Pinpoint the cell where the given text exists, returning its [x, y] midpoint coordinate. 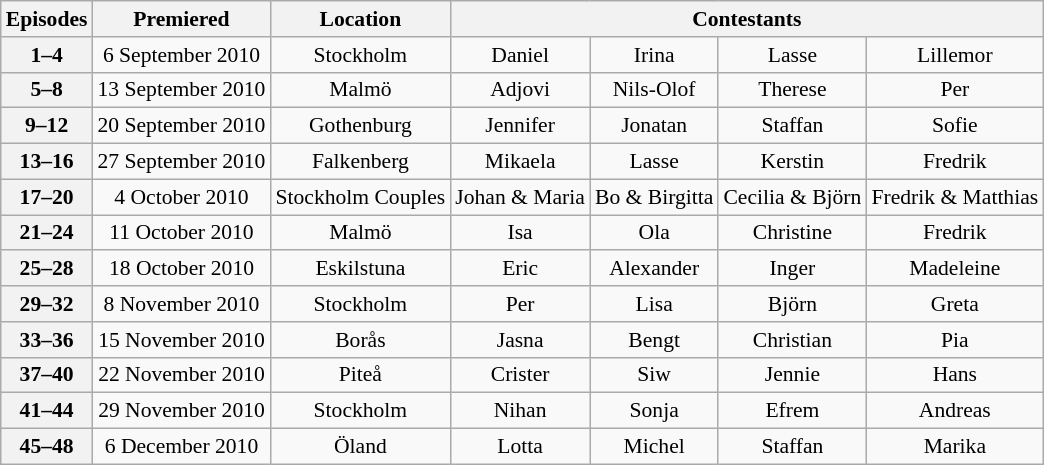
Gothenburg [360, 126]
29–32 [47, 304]
Kerstin [792, 162]
Therese [792, 90]
45–48 [47, 447]
Stockholm Couples [360, 197]
Madeleine [954, 269]
Greta [954, 304]
33–36 [47, 340]
Jennifer [520, 126]
Fredrik & Matthias [954, 197]
Christine [792, 233]
Lisa [654, 304]
Adjovi [520, 90]
Inger [792, 269]
6 December 2010 [181, 447]
Jennie [792, 375]
Jonatan [654, 126]
9–12 [47, 126]
18 October 2010 [181, 269]
Lillemor [954, 55]
27 September 2010 [181, 162]
21–24 [47, 233]
Falkenberg [360, 162]
Björn [792, 304]
Sonja [654, 411]
Pia [954, 340]
Piteå [360, 375]
15 November 2010 [181, 340]
Lotta [520, 447]
Location [360, 19]
Contestants [746, 19]
8 November 2010 [181, 304]
13 September 2010 [181, 90]
Hans [954, 375]
25–28 [47, 269]
Borås [360, 340]
Crister [520, 375]
Andreas [954, 411]
Premiered [181, 19]
Marika [954, 447]
Ola [654, 233]
Siw [654, 375]
4 October 2010 [181, 197]
Jasna [520, 340]
Mikaela [520, 162]
11 October 2010 [181, 233]
Michel [654, 447]
6 September 2010 [181, 55]
Eskilstuna [360, 269]
13–16 [47, 162]
Daniel [520, 55]
Nils-Olof [654, 90]
Bo & Birgitta [654, 197]
Öland [360, 447]
17–20 [47, 197]
Johan & Maria [520, 197]
Cecilia & Björn [792, 197]
Christian [792, 340]
Alexander [654, 269]
20 September 2010 [181, 126]
Episodes [47, 19]
1–4 [47, 55]
37–40 [47, 375]
41–44 [47, 411]
Nihan [520, 411]
Irina [654, 55]
Bengt [654, 340]
29 November 2010 [181, 411]
5–8 [47, 90]
Efrem [792, 411]
Eric [520, 269]
Sofie [954, 126]
22 November 2010 [181, 375]
Isa [520, 233]
